For the text-containing cell, return its midpoint in [X, Y] coordinate format. 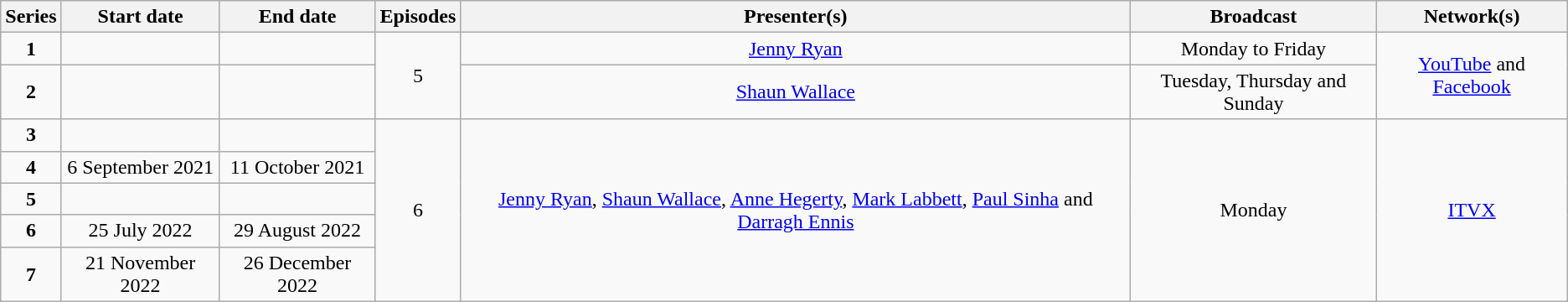
Episodes [418, 17]
Network(s) [1472, 17]
7 [31, 273]
21 November 2022 [141, 273]
2 [31, 92]
End date [297, 17]
Start date [141, 17]
Shaun Wallace [796, 92]
Monday [1253, 210]
Monday to Friday [1253, 49]
Jenny Ryan, Shaun Wallace, Anne Hegerty, Mark Labbett, Paul Sinha and Darragh Ennis [796, 210]
Broadcast [1253, 17]
26 December 2022 [297, 273]
Presenter(s) [796, 17]
6 September 2021 [141, 167]
YouTube and Facebook [1472, 75]
1 [31, 49]
4 [31, 167]
3 [31, 135]
Series [31, 17]
ITVX [1472, 210]
Jenny Ryan [796, 49]
Tuesday, Thursday and Sunday [1253, 92]
29 August 2022 [297, 231]
25 July 2022 [141, 231]
11 October 2021 [297, 167]
